Return (x, y) of the center of cell containing provided text 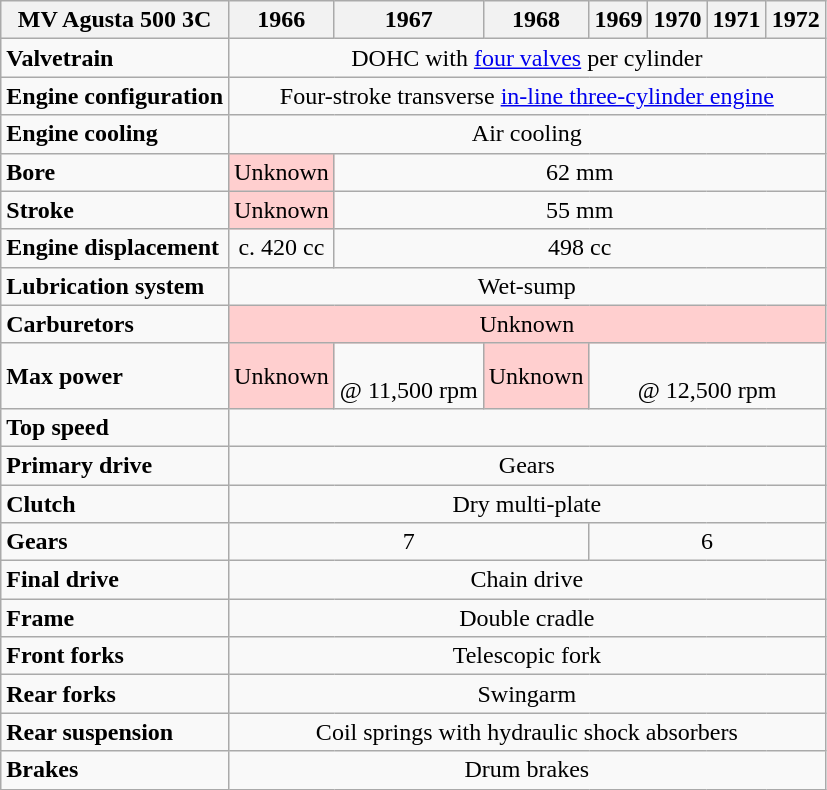
1967 (408, 20)
55 mm (580, 210)
Frame (115, 618)
Drum brakes (528, 770)
1969 (618, 20)
Chain drive (528, 580)
Final drive (115, 580)
Swingarm (528, 694)
498 cc (580, 248)
Engine configuration (115, 96)
DOHC with four valves per cylinder (528, 58)
Engine displacement (115, 248)
@ 12,500 rpm (707, 376)
Four-stroke transverse in-line three-cylinder engine (528, 96)
Bore (115, 172)
Rear forks (115, 694)
Engine cooling (115, 134)
6 (707, 542)
1971 (736, 20)
62 mm (580, 172)
Lubrication system (115, 286)
c. 420 cc (282, 248)
Coil springs with hydraulic shock absorbers (528, 732)
1968 (536, 20)
1966 (282, 20)
Double cradle (528, 618)
Telescopic fork (528, 656)
Top speed (115, 427)
Front forks (115, 656)
MV Agusta 500 3C (115, 20)
Primary drive (115, 465)
Brakes (115, 770)
Rear suspension (115, 732)
Wet-sump (528, 286)
7 (409, 542)
Stroke (115, 210)
1972 (796, 20)
@ 11,500 rpm (408, 376)
Clutch (115, 503)
Dry multi-plate (528, 503)
1970 (678, 20)
Carburetors (115, 324)
Max power (115, 376)
Valvetrain (115, 58)
Air cooling (528, 134)
